From the cell containing the given text, extract its center point as [x, y] coordinate. 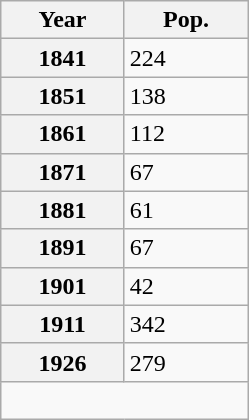
61 [186, 210]
1871 [63, 172]
1926 [63, 362]
279 [186, 362]
1841 [63, 58]
1901 [63, 286]
1861 [63, 134]
Year [63, 20]
1851 [63, 96]
138 [186, 96]
112 [186, 134]
224 [186, 58]
42 [186, 286]
1881 [63, 210]
342 [186, 324]
Pop. [186, 20]
1891 [63, 248]
1911 [63, 324]
